From the cell containing the given text, extract its center point as [x, y] coordinate. 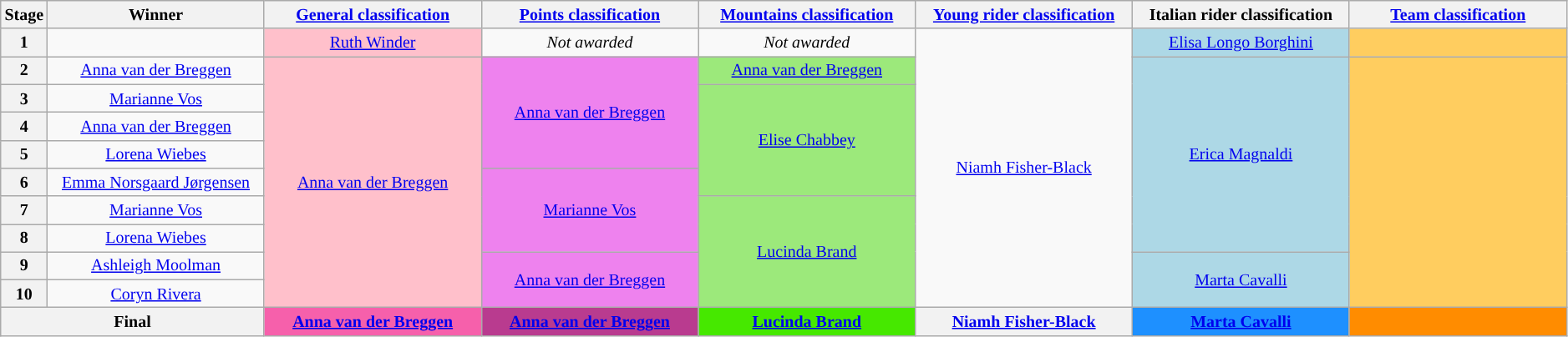
Elisa Longo Borghini [1241, 43]
5 [24, 153]
Team classification [1458, 15]
Italian rider classification [1241, 15]
7 [24, 210]
Elise Chabbey [807, 140]
8 [24, 239]
Coryn Rivera [155, 294]
2 [24, 70]
Stage [24, 15]
Ruth Winder [373, 43]
Erica Magnaldi [1241, 154]
6 [24, 182]
9 [24, 265]
Emma Norsgaard Jørgensen [155, 182]
Mountains classification [807, 15]
Young rider classification [1024, 15]
Final [132, 322]
General classification [373, 15]
10 [24, 294]
Ashleigh Moolman [155, 265]
4 [24, 127]
Points classification [590, 15]
3 [24, 98]
1 [24, 43]
Winner [155, 15]
